Extract the (X, Y) coordinate from the center of the cell holding the provided text.  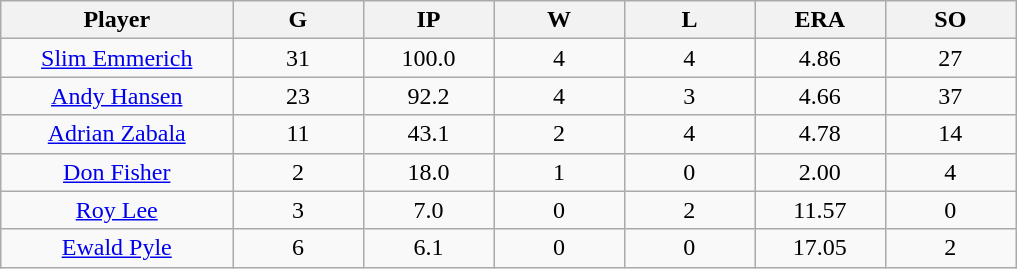
1 (559, 172)
11 (298, 134)
17.05 (820, 248)
11.57 (820, 210)
100.0 (428, 58)
4.66 (820, 96)
92.2 (428, 96)
ERA (820, 20)
Roy Lee (117, 210)
SO (950, 20)
27 (950, 58)
W (559, 20)
Don Fisher (117, 172)
Player (117, 20)
18.0 (428, 172)
6 (298, 248)
31 (298, 58)
Slim Emmerich (117, 58)
G (298, 20)
4.78 (820, 134)
4.86 (820, 58)
L (689, 20)
23 (298, 96)
Ewald Pyle (117, 248)
6.1 (428, 248)
37 (950, 96)
7.0 (428, 210)
Andy Hansen (117, 96)
IP (428, 20)
Adrian Zabala (117, 134)
43.1 (428, 134)
2.00 (820, 172)
14 (950, 134)
